Identify which cell holds the provided text, then report its (x, y) central coordinate. 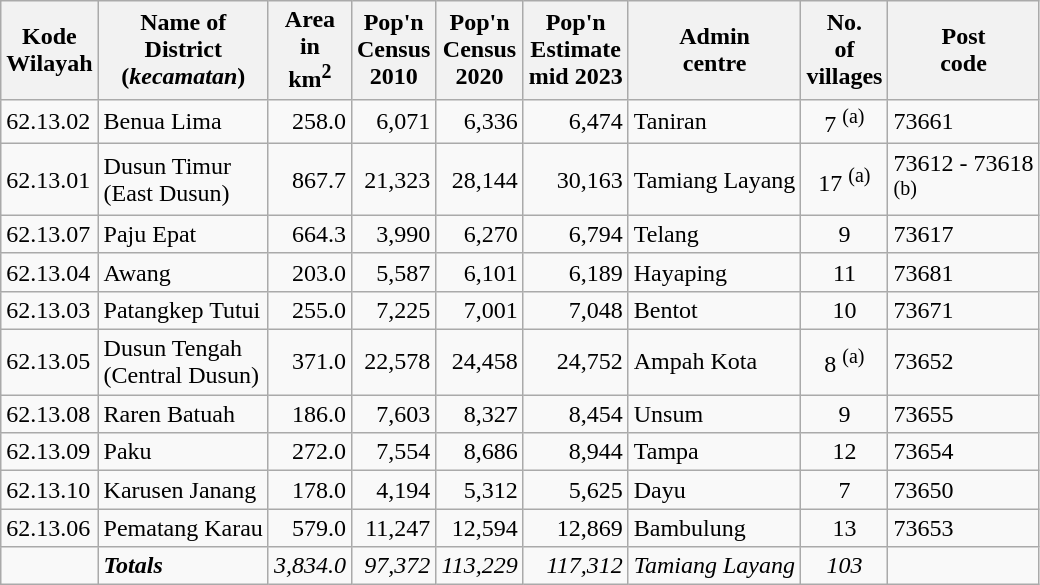
Taniran (714, 122)
Area inkm2 (310, 50)
8 (a) (844, 362)
62.13.10 (50, 490)
10 (844, 311)
62.13.05 (50, 362)
73661 (964, 122)
73671 (964, 311)
7,603 (393, 414)
73617 (964, 234)
3,834.0 (310, 566)
Unsum (714, 414)
Pop'nEstimatemid 2023 (576, 50)
62.13.02 (50, 122)
5,625 (576, 490)
7,048 (576, 311)
178.0 (310, 490)
62.13.03 (50, 311)
Telang (714, 234)
103 (844, 566)
3,990 (393, 234)
62.13.04 (50, 272)
62.13.01 (50, 180)
73650 (964, 490)
Karusen Janang (183, 490)
Bambulung (714, 528)
7 (a) (844, 122)
6,474 (576, 122)
8,454 (576, 414)
6,101 (480, 272)
Hayaping (714, 272)
5,312 (480, 490)
7,554 (393, 452)
24,458 (480, 362)
Dusun Tengah (Central Dusun) (183, 362)
73655 (964, 414)
62.13.07 (50, 234)
7,001 (480, 311)
62.13.08 (50, 414)
28,144 (480, 180)
Admincentre (714, 50)
Bentot (714, 311)
21,323 (393, 180)
203.0 (310, 272)
Dusun Timur (East Dusun) (183, 180)
Totals (183, 566)
17 (a) (844, 180)
Kode Wilayah (50, 50)
73653 (964, 528)
113,229 (480, 566)
No. ofvillages (844, 50)
30,163 (576, 180)
117,312 (576, 566)
6,189 (576, 272)
11,247 (393, 528)
Raren Batuah (183, 414)
24,752 (576, 362)
Postcode (964, 50)
Tampa (714, 452)
Benua Lima (183, 122)
12,594 (480, 528)
62.13.09 (50, 452)
6,071 (393, 122)
12 (844, 452)
272.0 (310, 452)
258.0 (310, 122)
664.3 (310, 234)
22,578 (393, 362)
73681 (964, 272)
73654 (964, 452)
6,270 (480, 234)
371.0 (310, 362)
97,372 (393, 566)
Ampah Kota (714, 362)
7 (844, 490)
11 (844, 272)
13 (844, 528)
Paju Epat (183, 234)
62.13.06 (50, 528)
Paku (183, 452)
8,944 (576, 452)
12,869 (576, 528)
Pop'nCensus2020 (480, 50)
579.0 (310, 528)
8,327 (480, 414)
4,194 (393, 490)
7,225 (393, 311)
255.0 (310, 311)
8,686 (480, 452)
186.0 (310, 414)
867.7 (310, 180)
73652 (964, 362)
6,794 (576, 234)
73612 - 73618(b) (964, 180)
Awang (183, 272)
Dayu (714, 490)
6,336 (480, 122)
Patangkep Tutui (183, 311)
Name ofDistrict(kecamatan) (183, 50)
Pematang Karau (183, 528)
5,587 (393, 272)
Pop'nCensus2010 (393, 50)
